Output the [x, y] coordinate of the center of the cell containing the given text.  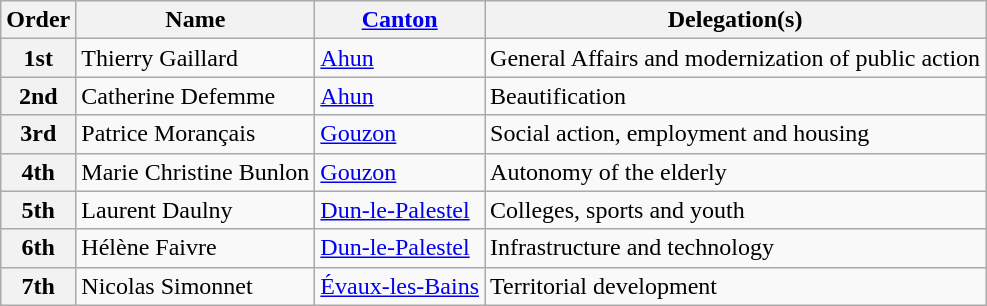
7th [38, 286]
Beautification [736, 96]
Canton [400, 20]
Name [196, 20]
4th [38, 172]
5th [38, 210]
Territorial development [736, 286]
Laurent Daulny [196, 210]
1st [38, 58]
General Affairs and modernization of public action [736, 58]
Colleges, sports and youth [736, 210]
Social action, employment and housing [736, 134]
Delegation(s) [736, 20]
6th [38, 248]
Thierry Gaillard [196, 58]
Autonomy of the elderly [736, 172]
Évaux-les-Bains [400, 286]
2nd [38, 96]
Hélène Faivre [196, 248]
Patrice Morançais [196, 134]
3rd [38, 134]
Nicolas Simonnet [196, 286]
Catherine Defemme [196, 96]
Marie Christine Bunlon [196, 172]
Order [38, 20]
Infrastructure and technology [736, 248]
